Provide the [X, Y] coordinate of the cell's center where the given text is located.  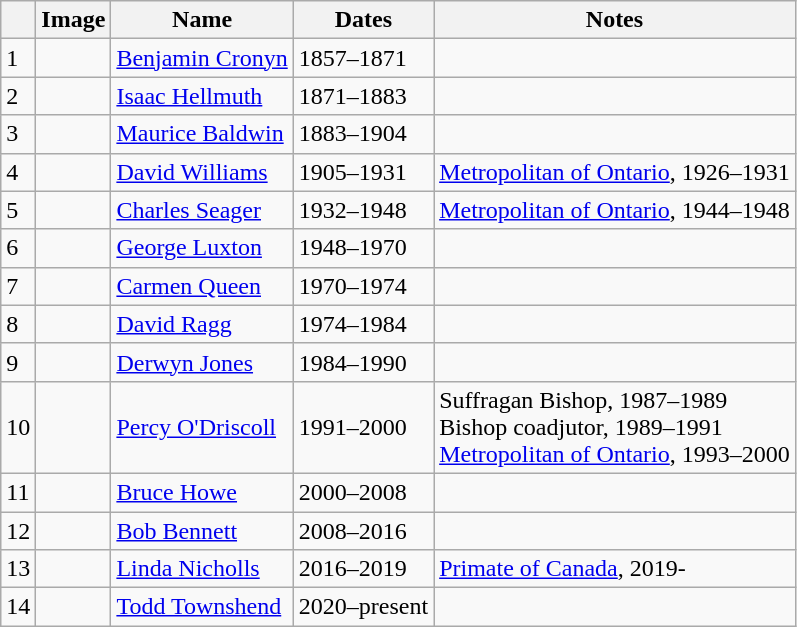
Primate of Canada, 2019- [615, 569]
Benjamin Cronyn [202, 58]
Charles Seager [202, 210]
2016–2019 [363, 569]
9 [18, 362]
1 [18, 58]
14 [18, 607]
Suffragan Bishop, 1987–1989Bishop coadjutor, 1989–1991Metropolitan of Ontario, 1993–2000 [615, 427]
1905–1931 [363, 172]
5 [18, 210]
1984–1990 [363, 362]
6 [18, 248]
Bob Bennett [202, 531]
7 [18, 286]
Name [202, 20]
Metropolitan of Ontario, 1944–1948 [615, 210]
4 [18, 172]
Metropolitan of Ontario, 1926–1931 [615, 172]
Linda Nicholls [202, 569]
1857–1871 [363, 58]
3 [18, 134]
2 [18, 96]
David Ragg [202, 324]
1948–1970 [363, 248]
8 [18, 324]
2000–2008 [363, 492]
13 [18, 569]
Percy O'Driscoll [202, 427]
1970–1974 [363, 286]
1932–1948 [363, 210]
1871–1883 [363, 96]
1883–1904 [363, 134]
2020–present [363, 607]
George Luxton [202, 248]
Bruce Howe [202, 492]
Carmen Queen [202, 286]
Todd Townshend [202, 607]
David Williams [202, 172]
11 [18, 492]
2008–2016 [363, 531]
Isaac Hellmuth [202, 96]
Image [74, 20]
Derwyn Jones [202, 362]
1991–2000 [363, 427]
12 [18, 531]
10 [18, 427]
1974–1984 [363, 324]
Maurice Baldwin [202, 134]
Notes [615, 20]
Dates [363, 20]
